For the text-containing cell, return its midpoint in (x, y) coordinate format. 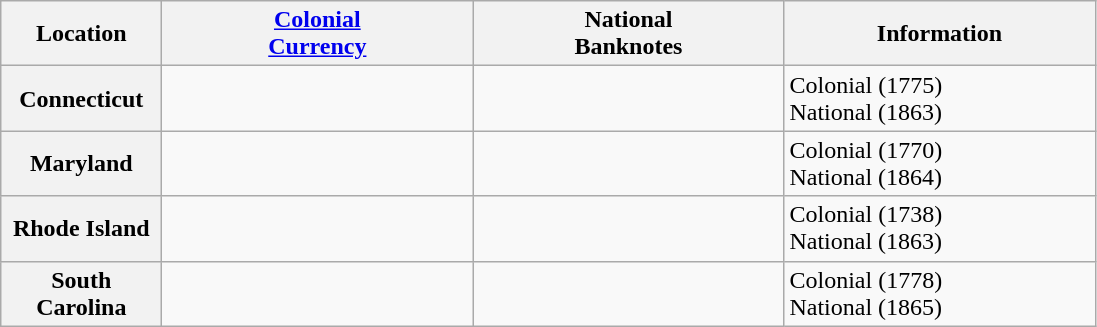
Maryland (82, 164)
ColonialCurrency (318, 34)
Information (940, 34)
Location (82, 34)
Colonial (1738)National (1863) (940, 228)
South Carolina (82, 294)
Colonial (1775)National (1863) (940, 98)
NationalBanknotes (628, 34)
Colonial (1778)National (1865) (940, 294)
Rhode Island (82, 228)
Colonial (1770)National (1864) (940, 164)
Connecticut (82, 98)
